Pinpoint the cell where the given text exists, returning its (x, y) midpoint coordinate. 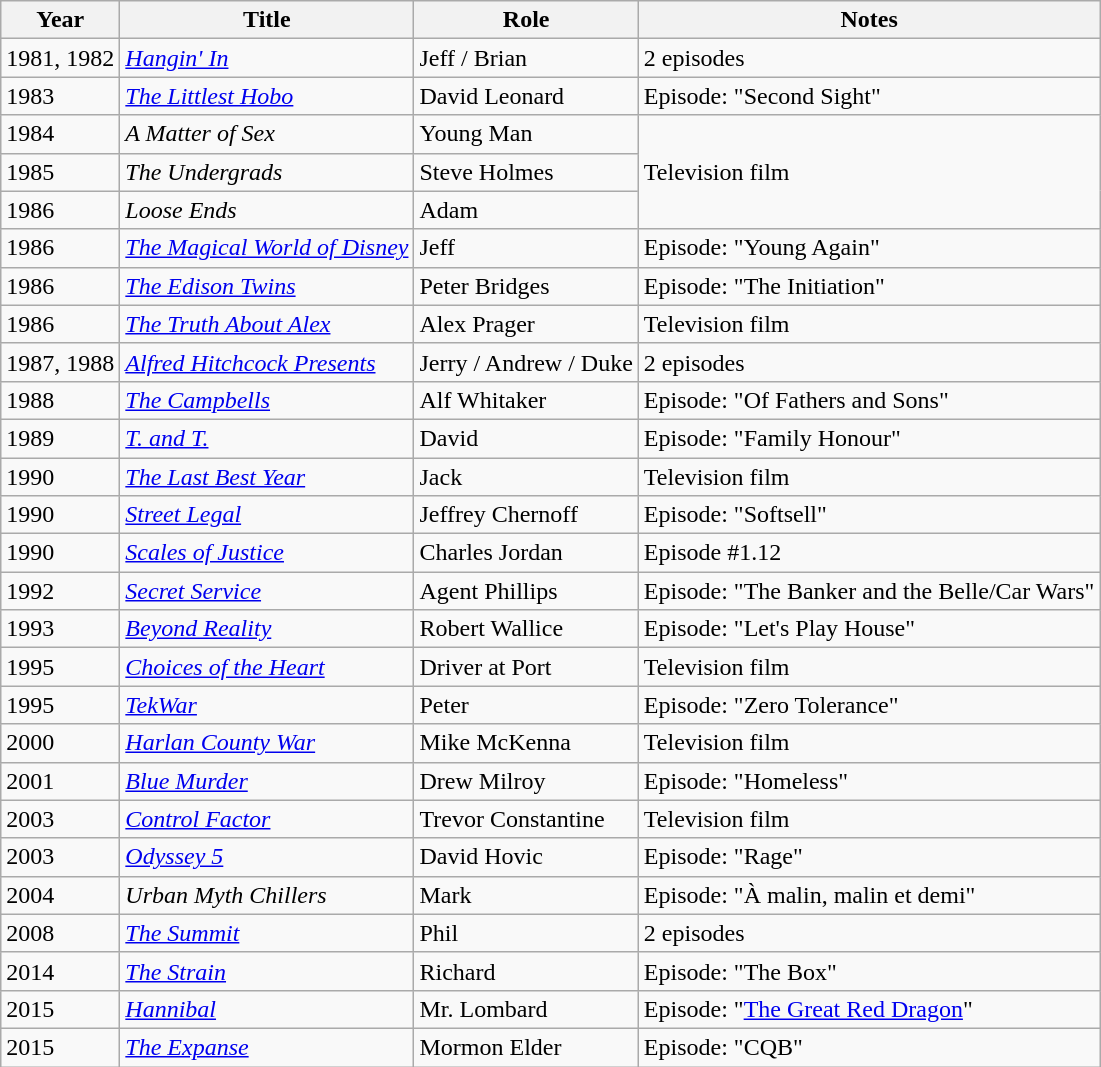
Episode #1.12 (868, 553)
The Summit (267, 933)
Secret Service (267, 591)
Beyond Reality (267, 629)
The Campbells (267, 400)
The Littlest Hobo (267, 96)
2008 (60, 933)
1988 (60, 400)
David (526, 438)
Jerry / Andrew / Duke (526, 362)
1981, 1982 (60, 58)
The Strain (267, 971)
1993 (60, 629)
Odyssey 5 (267, 857)
Charles Jordan (526, 553)
Mr. Lombard (526, 1009)
1987, 1988 (60, 362)
The Magical World of Disney (267, 248)
Episode: "Let's Play House" (868, 629)
David Leonard (526, 96)
Jeffrey Chernoff (526, 515)
Jack (526, 477)
Mike McKenna (526, 743)
Episode: "The Box" (868, 971)
Hangin' In (267, 58)
Role (526, 20)
The Expanse (267, 1047)
Control Factor (267, 819)
Peter Bridges (526, 286)
Urban Myth Chillers (267, 895)
The Undergrads (267, 172)
Episode: "Young Again" (868, 248)
2000 (60, 743)
Adam (526, 210)
2004 (60, 895)
Title (267, 20)
Episode: "Family Honour" (868, 438)
Episode: "The Great Red Dragon" (868, 1009)
Young Man (526, 134)
1984 (60, 134)
Episode: "Homeless" (868, 781)
Episode: "Of Fathers and Sons" (868, 400)
Harlan County War (267, 743)
1989 (60, 438)
2014 (60, 971)
Trevor Constantine (526, 819)
Episode: "Softsell" (868, 515)
Drew Milroy (526, 781)
Episode: "Zero Tolerance" (868, 705)
David Hovic (526, 857)
Alfred Hitchcock Presents (267, 362)
Steve Holmes (526, 172)
1983 (60, 96)
Street Legal (267, 515)
TekWar (267, 705)
The Truth About Alex (267, 324)
Episode: "Second Sight" (868, 96)
Episode: "CQB" (868, 1047)
A Matter of Sex (267, 134)
Phil (526, 933)
Alex Prager (526, 324)
Notes (868, 20)
Mark (526, 895)
The Last Best Year (267, 477)
Hannibal (267, 1009)
Agent Phillips (526, 591)
Peter (526, 705)
The Edison Twins (267, 286)
Driver at Port (526, 667)
Scales of Justice (267, 553)
2001 (60, 781)
Blue Murder (267, 781)
T. and T. (267, 438)
Mormon Elder (526, 1047)
Episode: "The Initiation" (868, 286)
Alf Whitaker (526, 400)
Episode: "À malin, malin et demi" (868, 895)
Robert Wallice (526, 629)
Choices of the Heart (267, 667)
Richard (526, 971)
Jeff (526, 248)
Episode: "Rage" (868, 857)
Jeff / Brian (526, 58)
Year (60, 20)
1992 (60, 591)
1985 (60, 172)
Episode: "The Banker and the Belle/Car Wars" (868, 591)
Loose Ends (267, 210)
